Identify which cell holds the provided text, then report its (x, y) central coordinate. 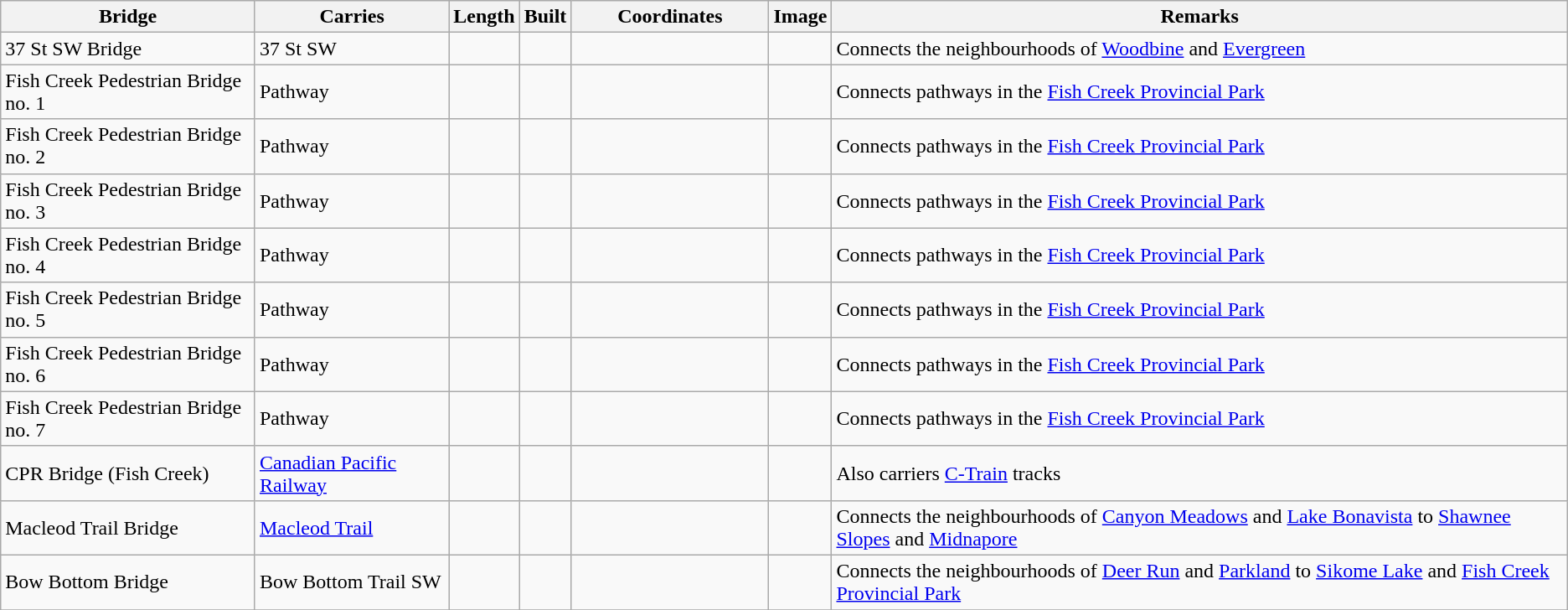
Bridge (128, 17)
Carries (352, 17)
Canadian Pacific Railway (352, 473)
37 St SW (352, 49)
Remarks (1199, 17)
Also carriers C-Train tracks (1199, 473)
Length (484, 17)
Bow Bottom Trail SW (352, 582)
Fish Creek Pedestrian Bridge no. 7 (128, 419)
Macleod Trail (352, 528)
Fish Creek Pedestrian Bridge no. 6 (128, 364)
CPR Bridge (Fish Creek) (128, 473)
Coordinates (670, 17)
Macleod Trail Bridge (128, 528)
Fish Creek Pedestrian Bridge no. 4 (128, 255)
Fish Creek Pedestrian Bridge no. 2 (128, 146)
Connects the neighbourhoods of Canyon Meadows and Lake Bonavista to Shawnee Slopes and Midnapore (1199, 528)
Bow Bottom Bridge (128, 582)
Image (801, 17)
Built (545, 17)
Fish Creek Pedestrian Bridge no. 3 (128, 201)
Fish Creek Pedestrian Bridge no. 5 (128, 310)
Connects the neighbourhoods of Woodbine and Evergreen (1199, 49)
Fish Creek Pedestrian Bridge no. 1 (128, 92)
37 St SW Bridge (128, 49)
Connects the neighbourhoods of Deer Run and Parkland to Sikome Lake and Fish Creek Provincial Park (1199, 582)
